Output the (x, y) coordinate of the center of the cell containing the given text.  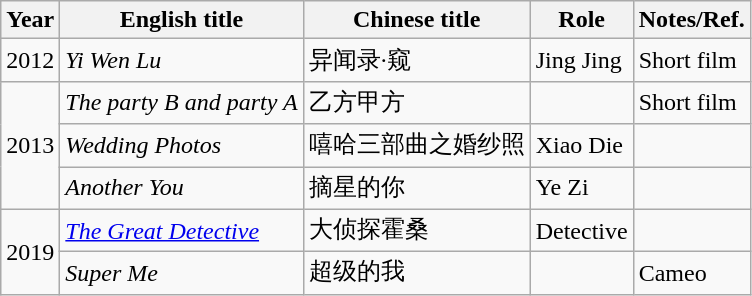
超级的我 (416, 274)
The party B and party A (182, 102)
大侦探霍桑 (416, 230)
异闻录·窥 (416, 60)
2012 (30, 60)
Jing Jing (582, 60)
2013 (30, 145)
Notes/Ref. (692, 20)
The Great Detective (182, 230)
Wedding Photos (182, 146)
Year (30, 20)
English title (182, 20)
乙方甲方 (416, 102)
Yi Wen Lu (182, 60)
Chinese title (416, 20)
Role (582, 20)
嘻哈三部曲之婚纱照 (416, 146)
Xiao Die (582, 146)
Detective (582, 230)
Cameo (692, 274)
Ye Zi (582, 188)
摘星的你 (416, 188)
Another You (182, 188)
Super Me (182, 274)
2019 (30, 252)
